Scan for the cell matching the given text and deliver its [X, Y] coordinate at center. 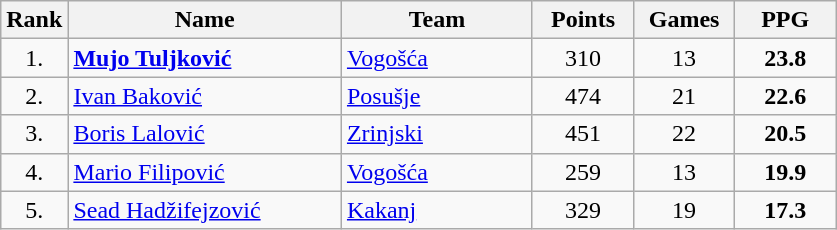
Name [205, 20]
19 [684, 210]
310 [582, 58]
21 [684, 96]
Kakanj [436, 210]
1. [34, 58]
5. [34, 210]
PPG [786, 20]
Points [582, 20]
4. [34, 172]
474 [582, 96]
3. [34, 134]
Ivan Baković [205, 96]
451 [582, 134]
22 [684, 134]
2. [34, 96]
22.6 [786, 96]
19.9 [786, 172]
Rank [34, 20]
Team [436, 20]
20.5 [786, 134]
Games [684, 20]
Zrinjski [436, 134]
Mujo Tuljković [205, 58]
259 [582, 172]
Sead Hadžifejzović [205, 210]
329 [582, 210]
Mario Filipović [205, 172]
17.3 [786, 210]
23.8 [786, 58]
Posušje [436, 96]
Boris Lalović [205, 134]
